Return the [X, Y] coordinate for the center point of the cell that contains the specified text.  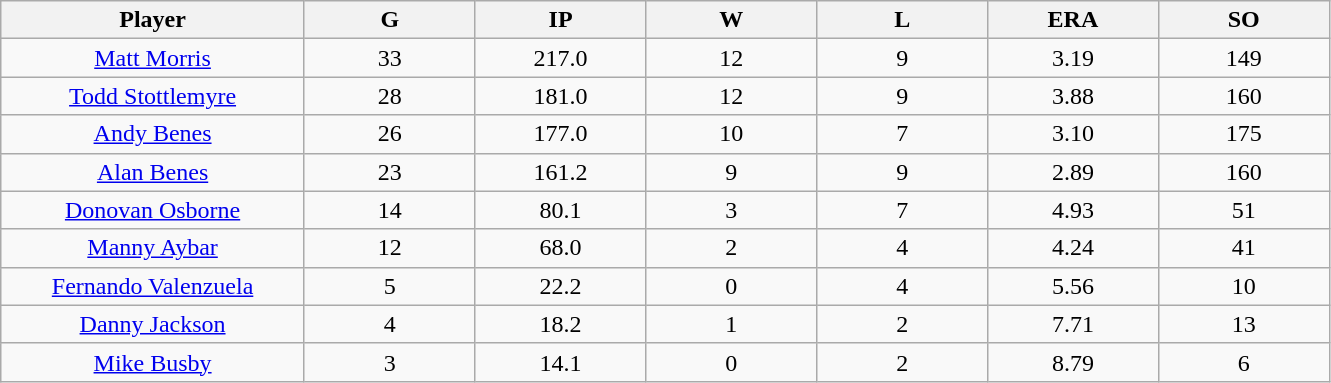
33 [390, 58]
8.79 [1074, 362]
1 [732, 324]
26 [390, 134]
ERA [1074, 20]
217.0 [560, 58]
3.88 [1074, 96]
Player [153, 20]
14 [390, 210]
80.1 [560, 210]
Fernando Valenzuela [153, 286]
Matt Morris [153, 58]
22.2 [560, 286]
3.19 [1074, 58]
G [390, 20]
2.89 [1074, 172]
28 [390, 96]
Mike Busby [153, 362]
Donovan Osborne [153, 210]
3.10 [1074, 134]
SO [1244, 20]
6 [1244, 362]
IP [560, 20]
7.71 [1074, 324]
23 [390, 172]
W [732, 20]
181.0 [560, 96]
41 [1244, 248]
Danny Jackson [153, 324]
68.0 [560, 248]
175 [1244, 134]
161.2 [560, 172]
18.2 [560, 324]
L [902, 20]
Todd Stottlemyre [153, 96]
Manny Aybar [153, 248]
5 [390, 286]
13 [1244, 324]
149 [1244, 58]
Andy Benes [153, 134]
4.24 [1074, 248]
14.1 [560, 362]
4.93 [1074, 210]
Alan Benes [153, 172]
177.0 [560, 134]
5.56 [1074, 286]
51 [1244, 210]
